Return the (x, y) coordinate for the center point of the cell that contains the specified text.  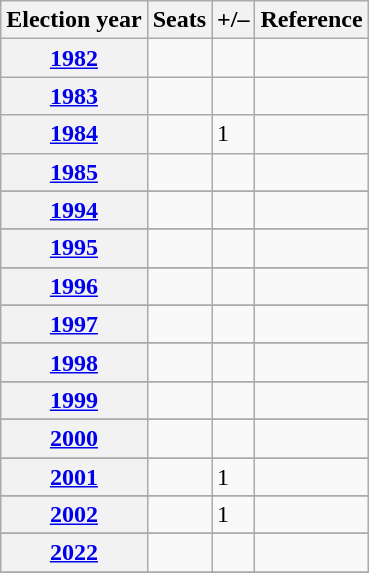
1984 (74, 134)
1995 (74, 248)
1982 (74, 58)
2001 (74, 477)
Seats (179, 20)
1994 (74, 210)
1998 (74, 362)
2002 (74, 515)
Reference (312, 20)
1997 (74, 324)
2022 (74, 553)
1996 (74, 286)
1983 (74, 96)
Election year (74, 20)
2000 (74, 438)
+/– (234, 20)
1985 (74, 172)
1999 (74, 400)
